Determine the (X, Y) coordinate at the center of the cell enclosing the given text.  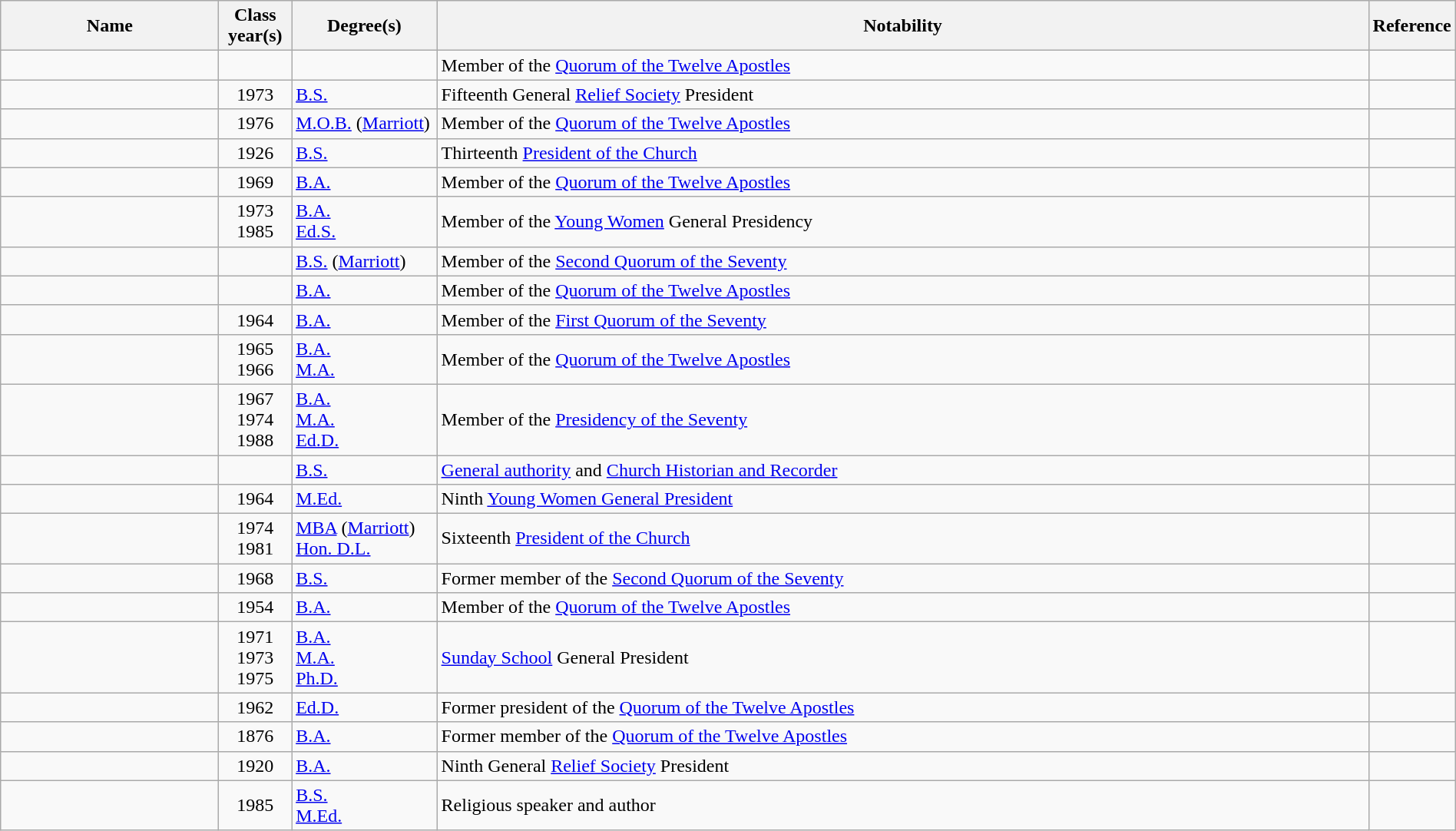
General authority and Church Historian and Recorder (903, 469)
B.A.Ed.S. (364, 221)
196719741988 (255, 419)
M.O.B. (Marriott) (364, 124)
Notability (903, 26)
B.S. (Marriott) (364, 261)
Ninth General Relief Society President (903, 766)
Sixteenth President of the Church (903, 539)
19651966 (255, 359)
Thirteenth President of the Church (903, 153)
19731985 (255, 221)
B.A.M.A.Ed.D. (364, 419)
Sunday School General President (903, 657)
Name (110, 26)
B.A.M.A. (364, 359)
Reference (1411, 26)
1985 (255, 805)
Former president of the Quorum of the Twelve Apostles (903, 707)
Ed.D. (364, 707)
Degree(s) (364, 26)
M.Ed. (364, 499)
Religious speaker and author (903, 805)
Former member of the Second Quorum of the Seventy (903, 578)
Former member of the Quorum of the Twelve Apostles (903, 737)
Member of the Presidency of the Seventy (903, 419)
Member of the First Quorum of the Seventy (903, 319)
Fifteenth General Relief Society President (903, 94)
Class year(s) (255, 26)
1962 (255, 707)
Member of the Second Quorum of the Seventy (903, 261)
1954 (255, 608)
Ninth Young Women General President (903, 499)
19741981 (255, 539)
B.S.M.Ed. (364, 805)
197119731975 (255, 657)
Member of the Young Women General Presidency (903, 221)
1920 (255, 766)
1976 (255, 124)
1968 (255, 578)
B.A.M.A.Ph.D. (364, 657)
1973 (255, 94)
1876 (255, 737)
MBA (Marriott)Hon. D.L. (364, 539)
1969 (255, 182)
1926 (255, 153)
